Pinpoint the cell where the given text exists, returning its [X, Y] midpoint coordinate. 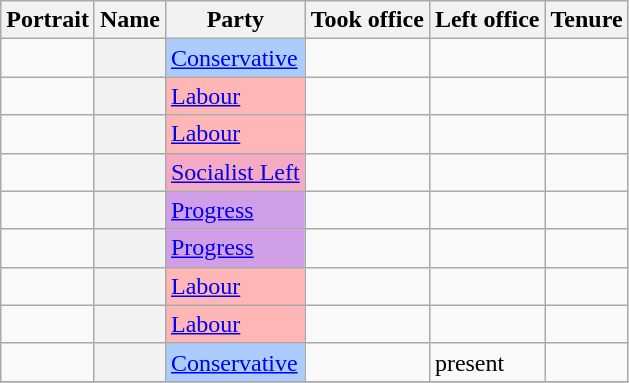
Left office [487, 20]
Tenure [586, 20]
Name [130, 20]
Took office [367, 20]
Party [235, 20]
Portrait [48, 20]
present [487, 362]
Socialist Left [235, 172]
